Find where the given text appears and provide that cell's center as [x, y] coordinate. 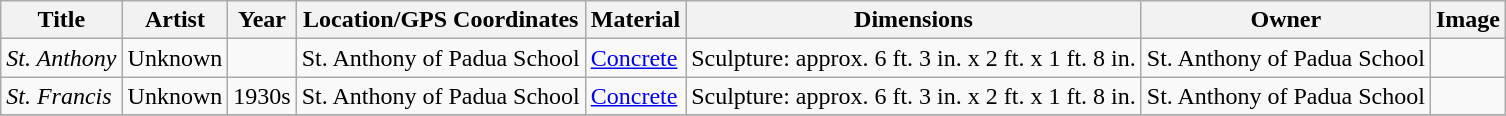
Dimensions [914, 20]
Artist [175, 20]
Owner [1286, 20]
St. Francis [62, 96]
Material [635, 20]
1930s [262, 96]
Location/GPS Coordinates [440, 20]
Image [1468, 20]
St. Anthony [62, 58]
Year [262, 20]
Title [62, 20]
